From the cell containing the given text, extract its center point as [x, y] coordinate. 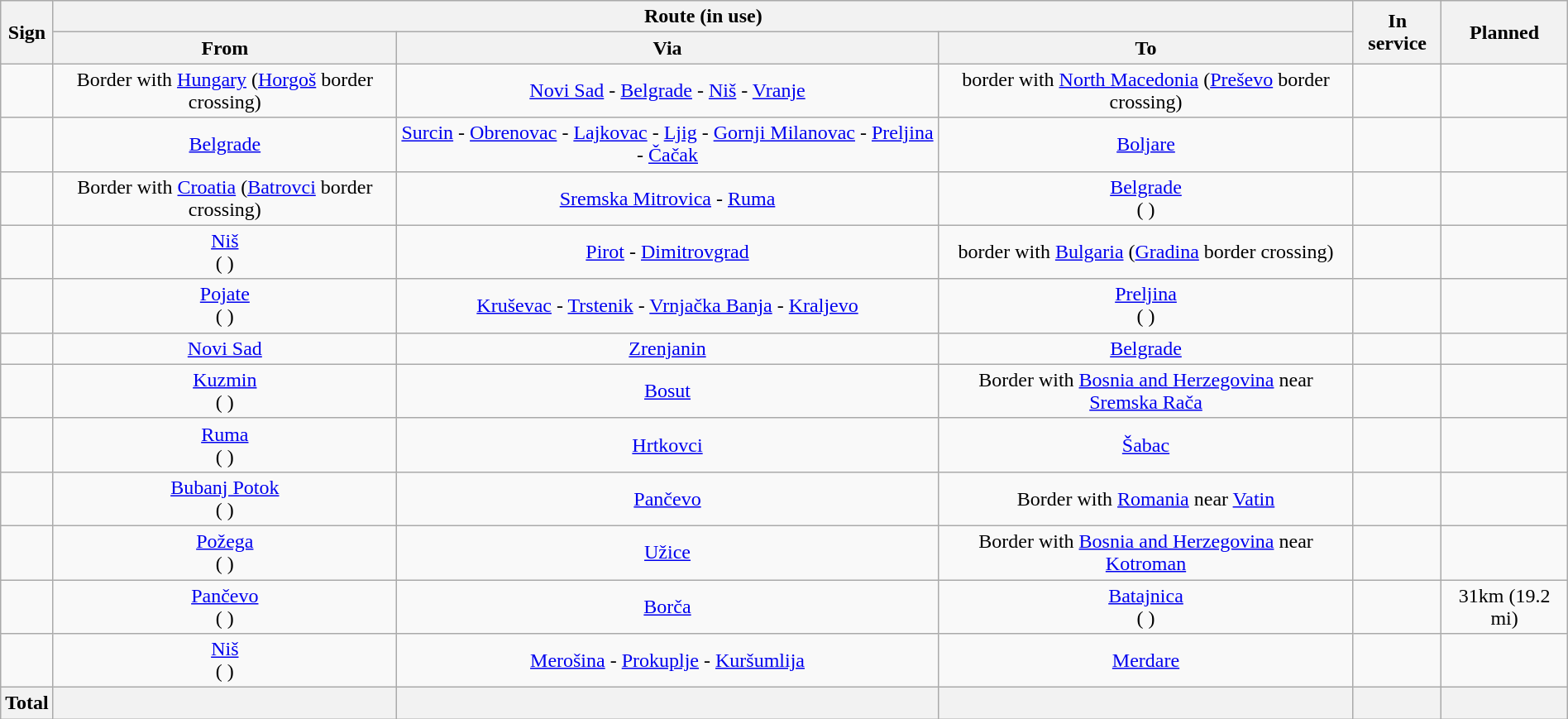
Užice [667, 553]
In service [1398, 32]
Merošina - Prokuplje - Kuršumlija [667, 660]
Novi Sad [225, 348]
Kruševac - Trstenik - Vrnjačka Banja - Kraljevo [667, 306]
Bubanj Potok( ) [225, 498]
Surcin - Obrenovac - Lajkovac - Ljig - Gornji Milanovac - Preljina - Čačak [667, 144]
From [225, 48]
Border with Bosnia and Herzegovina near Kotroman [1146, 553]
Route (in use) [703, 17]
Bosut [667, 391]
Ruma( ) [225, 445]
To [1146, 48]
31km (19.2 mi) [1504, 606]
Novi Sad - Belgrade - Niš - Vranje [667, 91]
Preljina( ) [1146, 306]
Total [27, 703]
Border with Hungary (Horgoš border crossing) [225, 91]
Border with Bosnia and Herzegovina near Sremska Rača [1146, 391]
Batajnica( ) [1146, 606]
Pančevo [667, 498]
border with North Macedonia (Preševo border crossing) [1146, 91]
Pojate( ) [225, 306]
Kuzmin( ) [225, 391]
Belgrade( ) [1146, 199]
Boljare [1146, 144]
Hrtkovci [667, 445]
Via [667, 48]
Borča [667, 606]
Border with Romania near Vatin [1146, 498]
Pančevo( ) [225, 606]
Pirot - Dimitrovgrad [667, 252]
Planned [1504, 32]
Zrenjanin [667, 348]
Šabac [1146, 445]
Požega( ) [225, 553]
Sign [27, 32]
Border with Croatia (Batrovci border crossing) [225, 199]
border with Bulgaria (Gradina border crossing) [1146, 252]
Merdare [1146, 660]
Sremska Mitrovica - Ruma [667, 199]
